Determine the [X, Y] coordinate at the center of the cell enclosing the given text.  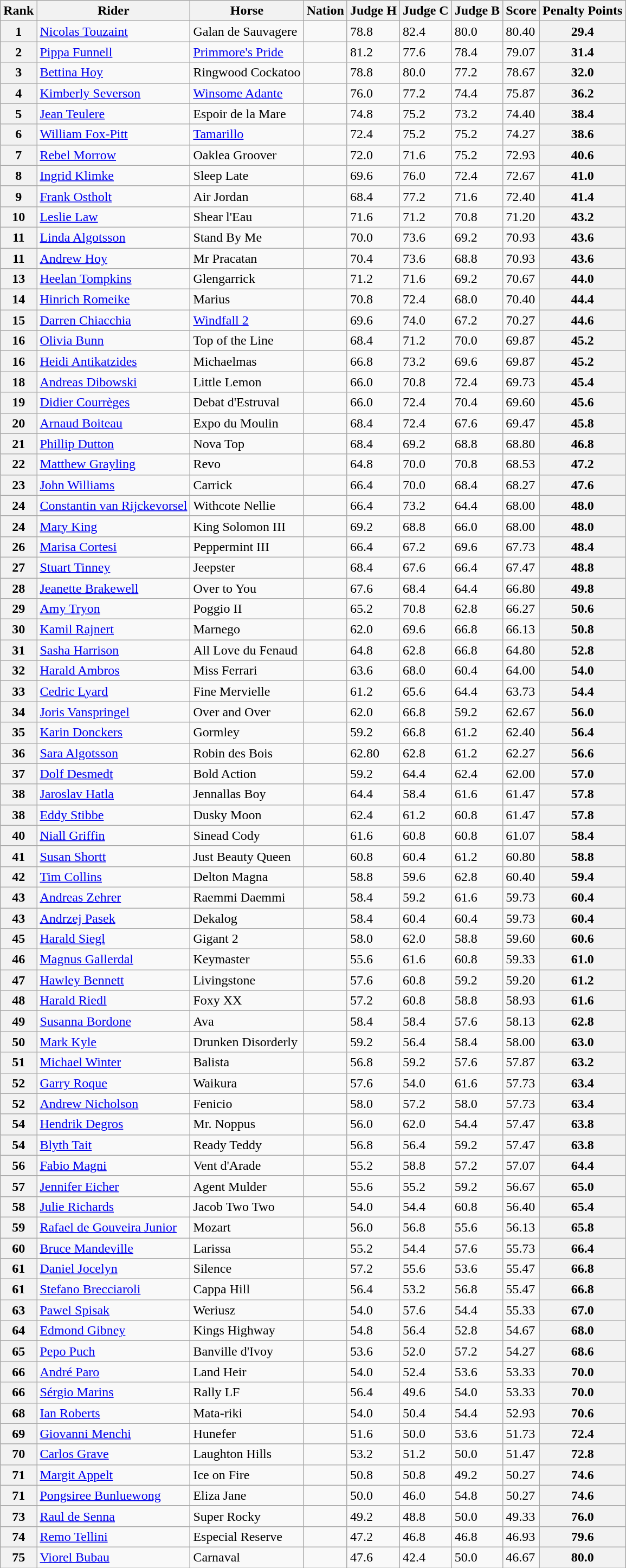
Robin des Bois [247, 753]
7 [18, 155]
66.80 [521, 588]
Rebel Morrow [114, 155]
64.00 [521, 671]
Top of the Line [247, 341]
John Williams [114, 485]
34 [18, 712]
Andrew Hoy [114, 258]
8 [18, 176]
Heidi Antikatzides [114, 361]
Rank [18, 11]
48 [18, 1001]
Viorel Bubau [114, 1557]
74.40 [521, 114]
70.40 [521, 300]
Rally LF [247, 1392]
Sérgio Marins [114, 1392]
67.73 [521, 547]
63 [18, 1310]
49.8 [583, 588]
56.13 [521, 1227]
57.07 [521, 1165]
King Solomon III [247, 526]
Judge H [373, 11]
72.8 [583, 1454]
43.2 [583, 217]
73 [18, 1516]
Kings Highway [247, 1331]
74.8 [373, 114]
Hunefer [247, 1434]
72.0 [373, 155]
Waikura [247, 1083]
80.40 [521, 31]
Nova Top [247, 444]
32.0 [583, 73]
13 [18, 279]
63.2 [583, 1062]
68.53 [521, 464]
75 [18, 1557]
45 [18, 939]
William Fox-Pitt [114, 134]
Judge B [477, 11]
Shear l'Eau [247, 217]
Mozart [247, 1227]
78.67 [521, 73]
Mr Pracatan [247, 258]
44.0 [583, 279]
50 [18, 1042]
40 [18, 835]
Mark Kyle [114, 1042]
68.6 [583, 1351]
61.0 [583, 960]
69.73 [521, 382]
Vent d'Arade [247, 1165]
50.4 [425, 1413]
29 [18, 609]
Carnaval [247, 1557]
55.33 [521, 1310]
54.27 [521, 1351]
Julie Richards [114, 1207]
Bruce Mandeville [114, 1248]
Harald Siegl [114, 939]
Olivia Bunn [114, 341]
75.87 [521, 93]
62.00 [521, 774]
63.73 [521, 691]
Remo Tellini [114, 1537]
4 [18, 93]
44.6 [583, 320]
65.2 [373, 609]
Withcote Nellie [247, 506]
Eddy Stibbe [114, 815]
31.4 [583, 52]
Bold Action [247, 774]
14 [18, 300]
74.4 [477, 93]
1 [18, 31]
42 [18, 877]
60.80 [521, 856]
Karin Donckers [114, 733]
82.4 [425, 31]
Andreas Zehrer [114, 897]
59 [18, 1227]
Raul de Senna [114, 1516]
33 [18, 691]
Frank Ostholt [114, 196]
Andrew Nicholson [114, 1104]
38.4 [583, 114]
63.0 [583, 1042]
72.93 [521, 155]
Bettina Hoy [114, 73]
All Love du Fenaud [247, 650]
Poggio II [247, 609]
Kamil Rajnert [114, 630]
61.07 [521, 835]
Cedric Lyard [114, 691]
Joris Vanspringel [114, 712]
42.4 [425, 1557]
51.2 [425, 1454]
Nicolas Touzaint [114, 31]
Miss Ferrari [247, 671]
78.4 [477, 52]
65.8 [583, 1227]
Peppermint III [247, 547]
Marnego [247, 630]
69.47 [521, 423]
Tamarillo [247, 134]
Silence [247, 1269]
41.0 [583, 176]
Michaelmas [247, 361]
69.60 [521, 403]
Nation [325, 11]
Ava [247, 1021]
Little Lemon [247, 382]
Blyth Tait [114, 1145]
63.6 [373, 671]
52.93 [521, 1413]
59.4 [583, 877]
77.6 [425, 52]
Fabio Magni [114, 1165]
59.60 [521, 939]
Andreas Dibowski [114, 382]
Penalty Points [583, 11]
Marisa Cortesi [114, 547]
67.0 [583, 1310]
Cappa Hill [247, 1290]
Constantin van Rijckevorsel [114, 506]
68.27 [521, 485]
Larissa [247, 1248]
Marius [247, 300]
64 [18, 1331]
Stand By Me [247, 237]
72.67 [521, 176]
Foxy XX [247, 1001]
71.20 [521, 217]
81.2 [373, 52]
Revo [247, 464]
Linda Algotsson [114, 237]
Sinead Cody [247, 835]
62.40 [521, 733]
46.93 [521, 1537]
57.0 [583, 774]
Niall Griffin [114, 835]
Laughton Hills [247, 1454]
3 [18, 73]
Especial Reserve [247, 1537]
Didier Courrèges [114, 403]
Jeanette Brakewell [114, 588]
Mr. Noppus [247, 1124]
Kimberly Severson [114, 93]
44.4 [583, 300]
56 [18, 1165]
Rider [114, 11]
Agent Mulder [247, 1186]
Gigant 2 [247, 939]
Giovanni Menchi [114, 1434]
Heelan Tompkins [114, 279]
Hawley Bennett [114, 980]
Stuart Tinney [114, 567]
45.6 [583, 403]
22 [18, 464]
57.87 [521, 1062]
74.0 [425, 320]
15 [18, 320]
2 [18, 52]
Ice on Fire [247, 1475]
23 [18, 485]
Ready Teddy [247, 1145]
Jennifer Eicher [114, 1186]
41.4 [583, 196]
Gormley [247, 733]
Pongsiree Bunluewong [114, 1495]
46 [18, 960]
Jaroslav Hatla [114, 794]
Fenicio [247, 1104]
70.27 [521, 320]
Harald Riedl [114, 1001]
70 [18, 1454]
Darren Chiacchia [114, 320]
65.6 [425, 691]
Galan de Sauvagere [247, 31]
Phillip Dutton [114, 444]
45.8 [583, 423]
Debat d'Estruval [247, 403]
Land Heir [247, 1372]
32 [18, 671]
Hendrik Degros [114, 1124]
Edmond Gibney [114, 1331]
Just Beauty Queen [247, 856]
10 [18, 217]
68.80 [521, 444]
Sleep Late [247, 176]
Horse [247, 11]
51.6 [373, 1434]
Primmore's Pride [247, 52]
36.2 [583, 93]
Ringwood Cockatoo [247, 73]
58 [18, 1207]
Oaklea Groover [247, 155]
62.27 [521, 753]
29.4 [583, 31]
Livingstone [247, 980]
Balista [247, 1062]
18 [18, 382]
Eliza Jane [247, 1495]
57 [18, 1186]
21 [18, 444]
Over to You [247, 588]
Leslie Law [114, 217]
38.6 [583, 134]
Rafael de Gouveira Junior [114, 1227]
58.93 [521, 1001]
20 [18, 423]
Mary King [114, 526]
31 [18, 650]
Garry Roque [114, 1083]
Expo du Moulin [247, 423]
Ian Roberts [114, 1413]
9 [18, 196]
Weriusz [247, 1310]
37 [18, 774]
Margit Appelt [114, 1475]
Jeepster [247, 567]
Espoir de la Mare [247, 114]
Mata-riki [247, 1413]
66.27 [521, 609]
55.73 [521, 1248]
46.67 [521, 1557]
Stefano Brecciaroli [114, 1290]
Score [521, 11]
Banville d'Ivoy [247, 1351]
70.67 [521, 279]
46.0 [425, 1495]
60.6 [583, 939]
Sasha Harrison [114, 650]
Carlos Grave [114, 1454]
Dekalog [247, 918]
51.47 [521, 1454]
6 [18, 134]
Pepo Puch [114, 1351]
48.4 [583, 547]
Daniel Jocelyn [114, 1269]
74.27 [521, 134]
56.6 [583, 753]
Over and Over [247, 712]
Air Jordan [247, 196]
65.4 [583, 1207]
André Paro [114, 1372]
Jennallas Boy [247, 794]
26 [18, 547]
74 [18, 1537]
58.13 [521, 1021]
56.67 [521, 1186]
36 [18, 753]
60.40 [521, 877]
Carrick [247, 485]
Winsome Adante [247, 93]
52.0 [425, 1351]
65.0 [583, 1186]
Dolf Desmedt [114, 774]
Keymaster [247, 960]
Pippa Funnell [114, 52]
Judge C [425, 11]
47 [18, 980]
Arnaud Boiteau [114, 423]
41 [18, 856]
Pawel Spisak [114, 1310]
35 [18, 733]
64.80 [521, 650]
56.40 [521, 1207]
Harald Ambros [114, 671]
Hinrich Romeike [114, 300]
49 [18, 1021]
27 [18, 567]
59.20 [521, 980]
58.00 [521, 1042]
Amy Tryon [114, 609]
Dusky Moon [247, 815]
Susanna Bordone [114, 1021]
72.40 [521, 196]
Andrzej Pasek [114, 918]
Raemmi Daemmi [247, 897]
51 [18, 1062]
69 [18, 1434]
Matthew Grayling [114, 464]
19 [18, 403]
52.4 [425, 1372]
54.67 [521, 1331]
Drunken Disorderly [247, 1042]
49.33 [521, 1516]
67.47 [521, 567]
Tim Collins [114, 877]
79.6 [583, 1537]
49.6 [425, 1392]
45.4 [583, 382]
28 [18, 588]
59.6 [425, 877]
65 [18, 1351]
Glengarrick [247, 279]
Sara Algotsson [114, 753]
Susan Shortt [114, 856]
Fine Mervielle [247, 691]
Delton Magna [247, 877]
Jean Teulere [114, 114]
5 [18, 114]
68 [18, 1413]
30 [18, 630]
Windfall 2 [247, 320]
62.80 [373, 753]
Magnus Gallerdal [114, 960]
79.07 [521, 52]
50.6 [583, 609]
70.6 [583, 1413]
Ingrid Klimke [114, 176]
Super Rocky [247, 1516]
Michael Winter [114, 1062]
40.6 [583, 155]
51.73 [521, 1434]
60 [18, 1248]
Jacob Two Two [247, 1207]
59.33 [521, 960]
66.13 [521, 630]
62.67 [521, 712]
